Provide the [x, y] coordinate of the cell's center where the given text is located.  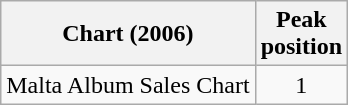
Malta Album Sales Chart [128, 85]
Peakposition [301, 34]
Chart (2006) [128, 34]
1 [301, 85]
